From the cell containing the given text, extract its center point as [X, Y] coordinate. 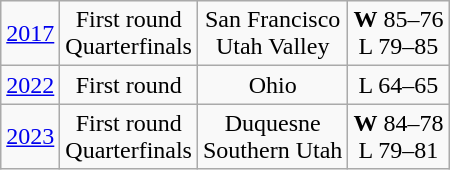
DuquesneSouthern Utah [272, 136]
San FranciscoUtah Valley [272, 34]
2017 [30, 34]
W 85–76L 79–85 [398, 34]
2022 [30, 85]
L 64–65 [398, 85]
First round [129, 85]
Ohio [272, 85]
2023 [30, 136]
W 84–78L 79–81 [398, 136]
